Return (X, Y) of the center of cell containing provided text 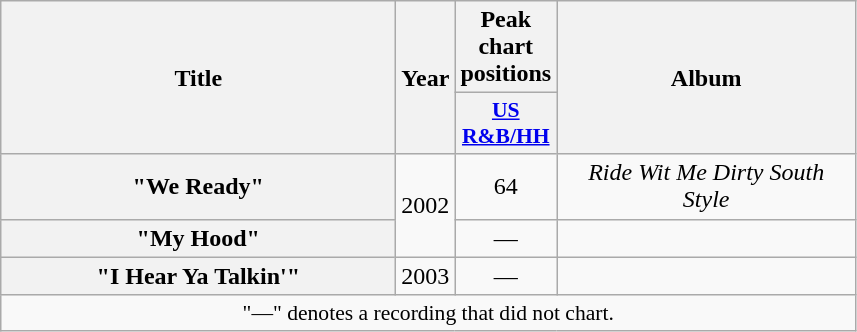
"We Ready" (198, 186)
"I Hear Ya Talkin'" (198, 276)
64 (506, 186)
2003 (426, 276)
Album (706, 78)
"My Hood" (198, 238)
Title (198, 78)
"—" denotes a recording that did not chart. (428, 313)
USR&B/HH (506, 124)
Year (426, 78)
Ride Wit Me Dirty South Style (706, 186)
2002 (426, 206)
Peak chart positions (506, 47)
